Extract the [x, y] coordinate from the center of the cell holding the provided text.  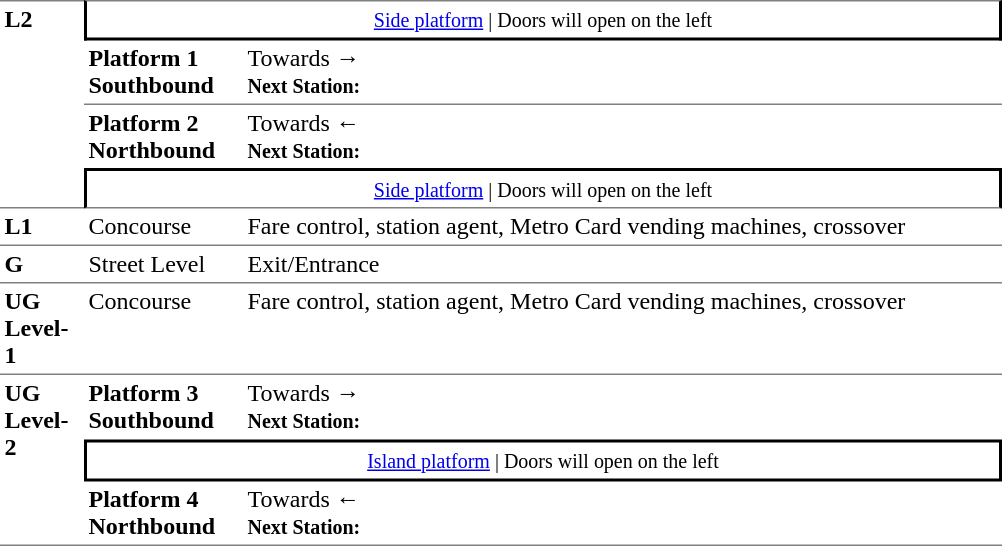
Exit/Entrance [622, 264]
Street Level [164, 264]
Platform 3Southbound [164, 407]
Platform 2Northbound [164, 136]
L2 [42, 104]
UG Level-2 [42, 460]
Island platform | Doors will open on the left [543, 461]
G [42, 264]
UG Level-1 [42, 330]
Platform 4Northbound [164, 514]
L1 [42, 226]
Platform 1Southbound [164, 72]
